Return [X, Y] of the center of cell containing provided text 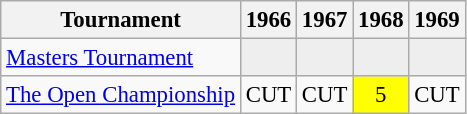
1967 [325, 20]
1968 [381, 20]
Tournament [121, 20]
Masters Tournament [121, 58]
1969 [437, 20]
1966 [268, 20]
The Open Championship [121, 95]
5 [381, 95]
